Determine the (x, y) coordinate at the center of the cell enclosing the given text.  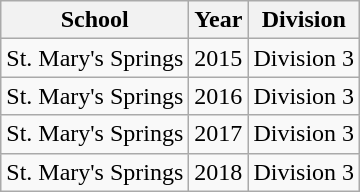
2015 (218, 58)
2018 (218, 172)
Division (304, 20)
2016 (218, 96)
School (95, 20)
Year (218, 20)
2017 (218, 134)
